Search for the cell housing the specified text and yield its (x, y) center coordinate. 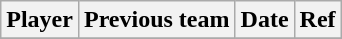
Date (264, 20)
Player (40, 20)
Ref (318, 20)
Previous team (156, 20)
